From the cell containing the given text, extract its center point as [x, y] coordinate. 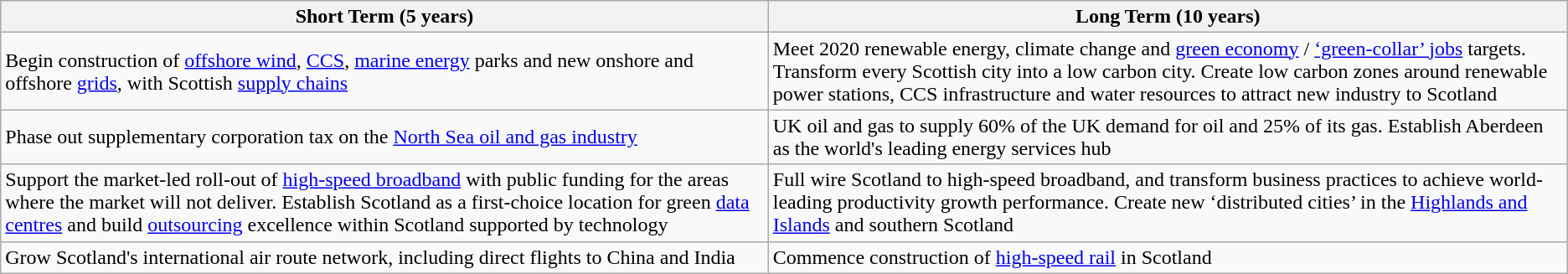
Commence construction of high-speed rail in Scotland [1168, 257]
Begin construction of offshore wind, CCS, marine energy parks and new onshore and offshore grids, with Scottish supply chains [384, 71]
Grow Scotland's international air route network, including direct flights to China and India [384, 257]
Long Term (10 years) [1168, 17]
UK oil and gas to supply 60% of the UK demand for oil and 25% of its gas. Establish Aberdeen as the world's leading energy services hub [1168, 137]
Phase out supplementary corporation tax on the North Sea oil and gas industry [384, 137]
Short Term (5 years) [384, 17]
